Return the (x, y) coordinate for the center point of the cell that contains the specified text.  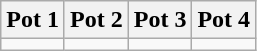
Pot 1 (33, 20)
Pot 2 (96, 20)
Pot 4 (224, 20)
Pot 3 (160, 20)
